Capture the cell that displays the provided text and extract its (x, y) central coordinate. 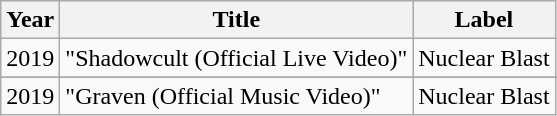
"Shadowcult (Official Live Video)" (236, 58)
Label (484, 20)
Year (30, 20)
Title (236, 20)
"Graven (Official Music Video)" (236, 96)
